Identify which cell holds the provided text, then report its (x, y) central coordinate. 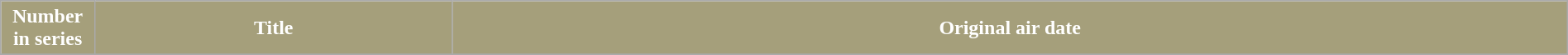
Original air date (1010, 28)
Number in series (48, 28)
Title (273, 28)
